Provide the [X, Y] coordinate of the cell's center where the given text is located.  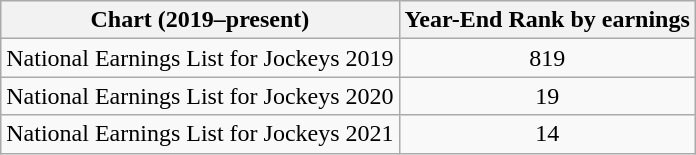
14 [547, 134]
Year-End Rank by earnings [547, 20]
Chart (2019–present) [200, 20]
19 [547, 96]
819 [547, 58]
National Earnings List for Jockeys 2021 [200, 134]
National Earnings List for Jockeys 2020 [200, 96]
National Earnings List for Jockeys 2019 [200, 58]
